Scan for the cell matching the given text and deliver its [X, Y] coordinate at center. 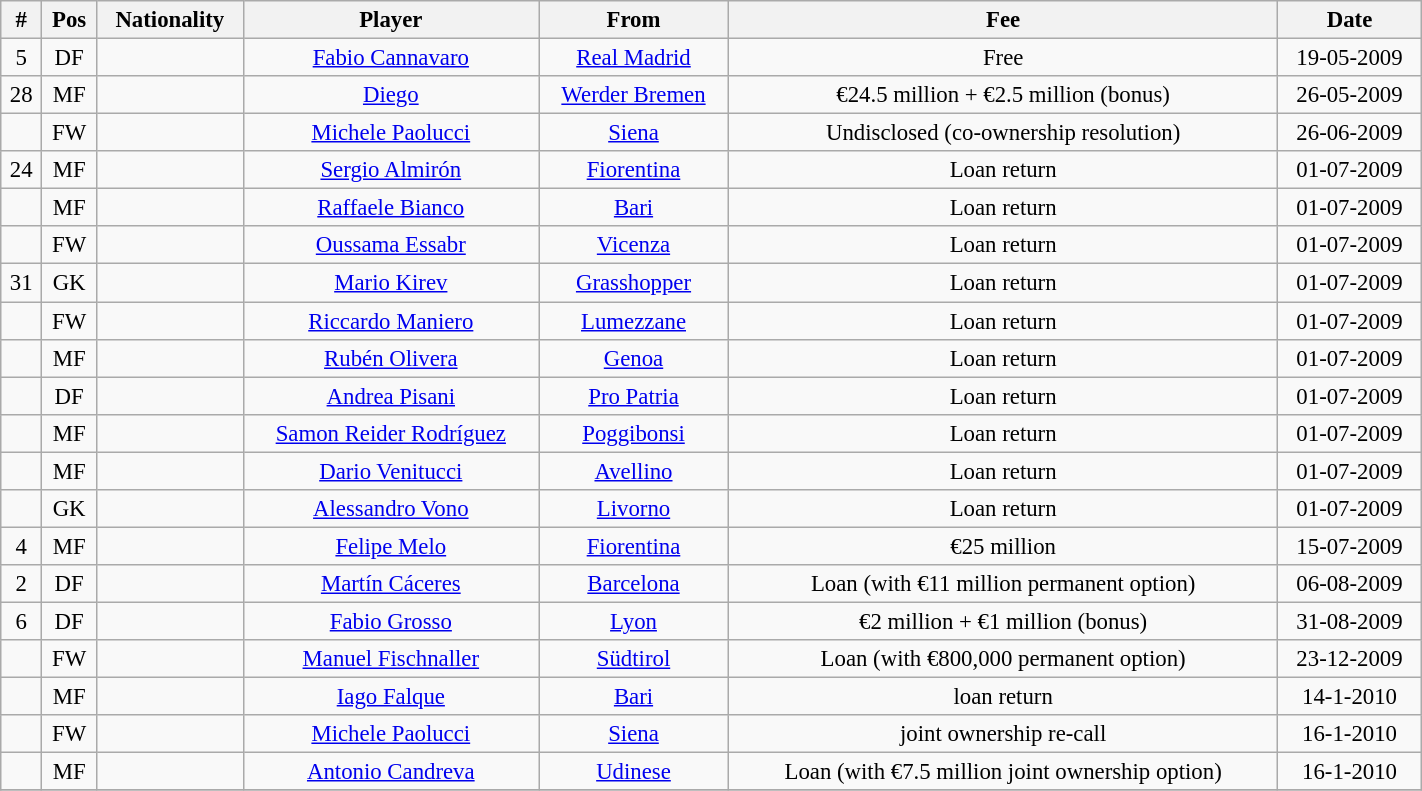
Samon Reider Rodríguez [390, 433]
Pro Patria [634, 396]
Date [1350, 20]
28 [22, 95]
joint ownership re-call [1002, 734]
Grasshopper [634, 283]
Nationality [170, 20]
Manuel Fischnaller [390, 659]
26-05-2009 [1350, 95]
19-05-2009 [1350, 58]
Genoa [634, 358]
€25 million [1002, 546]
Martín Cáceres [390, 584]
Player [390, 20]
15-07-2009 [1350, 546]
Poggibonsi [634, 433]
26-06-2009 [1350, 133]
5 [22, 58]
Loan (with €800,000 permanent option) [1002, 659]
Lumezzane [634, 321]
Südtirol [634, 659]
Antonio Candreva [390, 772]
Avellino [634, 471]
31-08-2009 [1350, 621]
Oussama Essabr [390, 245]
06-08-2009 [1350, 584]
2 [22, 584]
14-1-2010 [1350, 697]
From [634, 20]
Barcelona [634, 584]
Riccardo Maniero [390, 321]
Dario Venitucci [390, 471]
€2 million + €1 million (bonus) [1002, 621]
loan return [1002, 697]
Andrea Pisani [390, 396]
Werder Bremen [634, 95]
Diego [390, 95]
Lyon [634, 621]
Sergio Almirón [390, 170]
Livorno [634, 509]
Raffaele Bianco [390, 208]
Udinese [634, 772]
6 [22, 621]
23-12-2009 [1350, 659]
Fee [1002, 20]
Fabio Grosso [390, 621]
Undisclosed (co-ownership resolution) [1002, 133]
Loan (with €7.5 million joint ownership option) [1002, 772]
Iago Falque [390, 697]
Vicenza [634, 245]
Free [1002, 58]
# [22, 20]
Mario Kirev [390, 283]
Alessandro Vono [390, 509]
4 [22, 546]
Pos [70, 20]
24 [22, 170]
Rubén Olivera [390, 358]
Fabio Cannavaro [390, 58]
31 [22, 283]
Real Madrid [634, 58]
Loan (with €11 million permanent option) [1002, 584]
€24.5 million + €2.5 million (bonus) [1002, 95]
Felipe Melo [390, 546]
